Return the [X, Y] coordinate for the center point of the cell that contains the specified text.  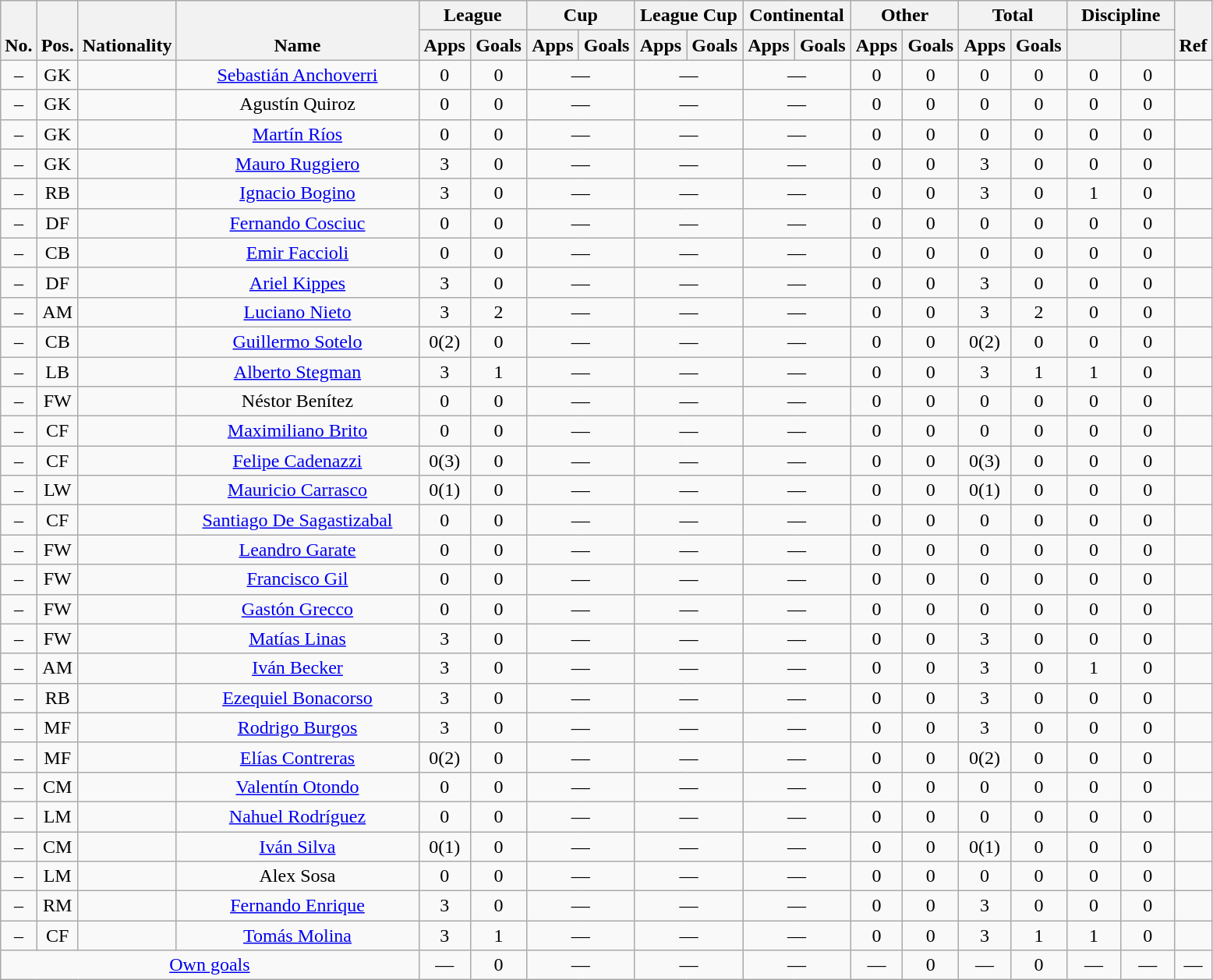
Martín Ríos [298, 134]
Rodrigo Burgos [298, 727]
Emir Faccioli [298, 253]
Iván Becker [298, 668]
Total [1013, 16]
Ariel Kippes [298, 282]
Ignacio Bogino [298, 193]
Iván Silva [298, 846]
Santiago De Sagastizabal [298, 520]
Alex Sosa [298, 876]
No. [19, 30]
Mauro Ruggiero [298, 164]
Mauricio Carrasco [298, 490]
Felipe Cadenazzi [298, 461]
Alberto Stegman [298, 372]
Tomás Molina [298, 936]
Matías Linas [298, 639]
Gastón Grecco [298, 609]
Fernando Cosciuc [298, 223]
Ref [1193, 30]
Name [298, 30]
Continental [797, 16]
RM [58, 906]
Luciano Nieto [298, 312]
League Cup [689, 16]
Other [904, 16]
Valentín Otondo [298, 787]
Leandro Garate [298, 550]
Discipline [1121, 16]
Nationality [127, 30]
Fernando Enrique [298, 906]
LB [58, 372]
Maximiliano Brito [298, 431]
Nahuel Rodríguez [298, 816]
Cup [582, 16]
League [472, 16]
Ezequiel Bonacorso [298, 698]
LW [58, 490]
Guillermo Sotelo [298, 341]
Sebastián Anchoverri [298, 75]
Néstor Benítez [298, 402]
Elías Contreras [298, 757]
Own goals [210, 965]
Pos. [58, 30]
Agustín Quiroz [298, 104]
Francisco Gil [298, 579]
